Output the (X, Y) coordinate of the center of the cell containing the given text.  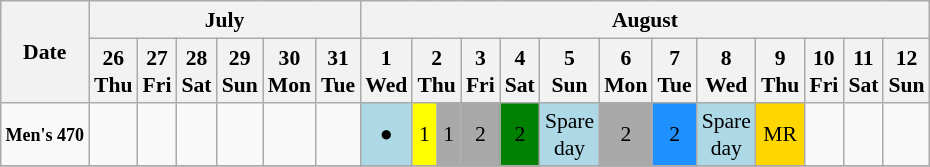
4Sat (520, 70)
Men's 470 (44, 134)
Date (44, 52)
7Tue (674, 70)
6Mon (626, 70)
27Fri (158, 70)
31Tue (338, 70)
5Sun (570, 70)
29Sun (240, 70)
10Fri (824, 70)
26Thu (114, 70)
July (224, 20)
2Thu (436, 70)
11Sat (863, 70)
28Sat (196, 70)
30Mon (290, 70)
12Sun (906, 70)
August (644, 20)
3Fri (480, 70)
● (386, 134)
8Wed (726, 70)
1Wed (386, 70)
MR (780, 134)
9Thu (780, 70)
